Pinpoint the cell where the given text exists, returning its (x, y) midpoint coordinate. 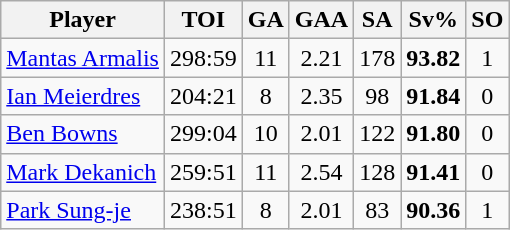
91.80 (434, 134)
122 (378, 134)
128 (378, 172)
298:59 (203, 58)
10 (266, 134)
GA (266, 20)
Sv% (434, 20)
299:04 (203, 134)
2.21 (321, 58)
Ian Meierdres (83, 96)
SO (488, 20)
2.35 (321, 96)
Player (83, 20)
Park Sung-je (83, 210)
TOI (203, 20)
GAA (321, 20)
Ben Bowns (83, 134)
93.82 (434, 58)
91.84 (434, 96)
2.54 (321, 172)
Mark Dekanich (83, 172)
SA (378, 20)
178 (378, 58)
90.36 (434, 210)
204:21 (203, 96)
259:51 (203, 172)
238:51 (203, 210)
83 (378, 210)
Mantas Armalis (83, 58)
98 (378, 96)
91.41 (434, 172)
